Identify which cell holds the provided text, then report its (X, Y) central coordinate. 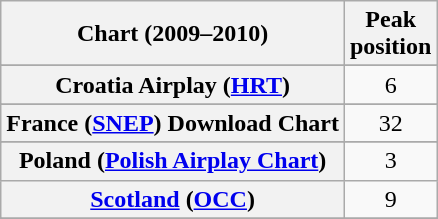
France (SNEP) Download Chart (173, 123)
32 (390, 123)
9 (390, 199)
Poland (Polish Airplay Chart) (173, 161)
Scotland (OCC) (173, 199)
3 (390, 161)
Croatia Airplay (HRT) (173, 85)
6 (390, 85)
Peakposition (390, 34)
Chart (2009–2010) (173, 34)
